Find where the given text appears and provide that cell's center as [x, y] coordinate. 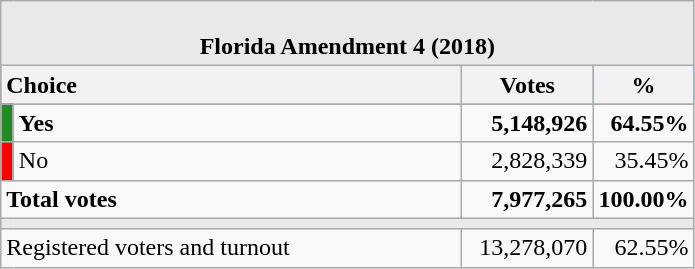
7,977,265 [528, 199]
Registered voters and turnout [232, 248]
Votes [528, 85]
13,278,070 [528, 248]
5,148,926 [528, 123]
% [644, 85]
64.55% [644, 123]
62.55% [644, 248]
35.45% [644, 161]
2,828,339 [528, 161]
Florida Amendment 4 (2018) [348, 34]
Yes [237, 123]
Choice [232, 85]
Total votes [232, 199]
100.00% [644, 199]
No [237, 161]
